Detect which cell encompasses the target text, then output its [x, y] center coordinate. 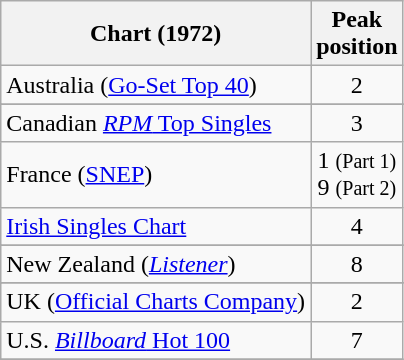
UK (Official Charts Company) [156, 302]
New Zealand (Listener) [156, 264]
3 [357, 123]
7 [357, 340]
1 (Part 1)9 (Part 2) [357, 174]
Canadian RPM Top Singles [156, 123]
France (SNEP) [156, 174]
Irish Singles Chart [156, 226]
4 [357, 226]
Chart (1972) [156, 34]
U.S. Billboard Hot 100 [156, 340]
8 [357, 264]
Peakposition [357, 34]
Australia (Go-Set Top 40) [156, 85]
